Determine the (x, y) coordinate at the center of the cell enclosing the given text.  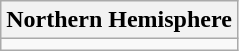
Northern Hemisphere (120, 20)
